Provide the (x, y) coordinate of the cell's center where the given text is located.  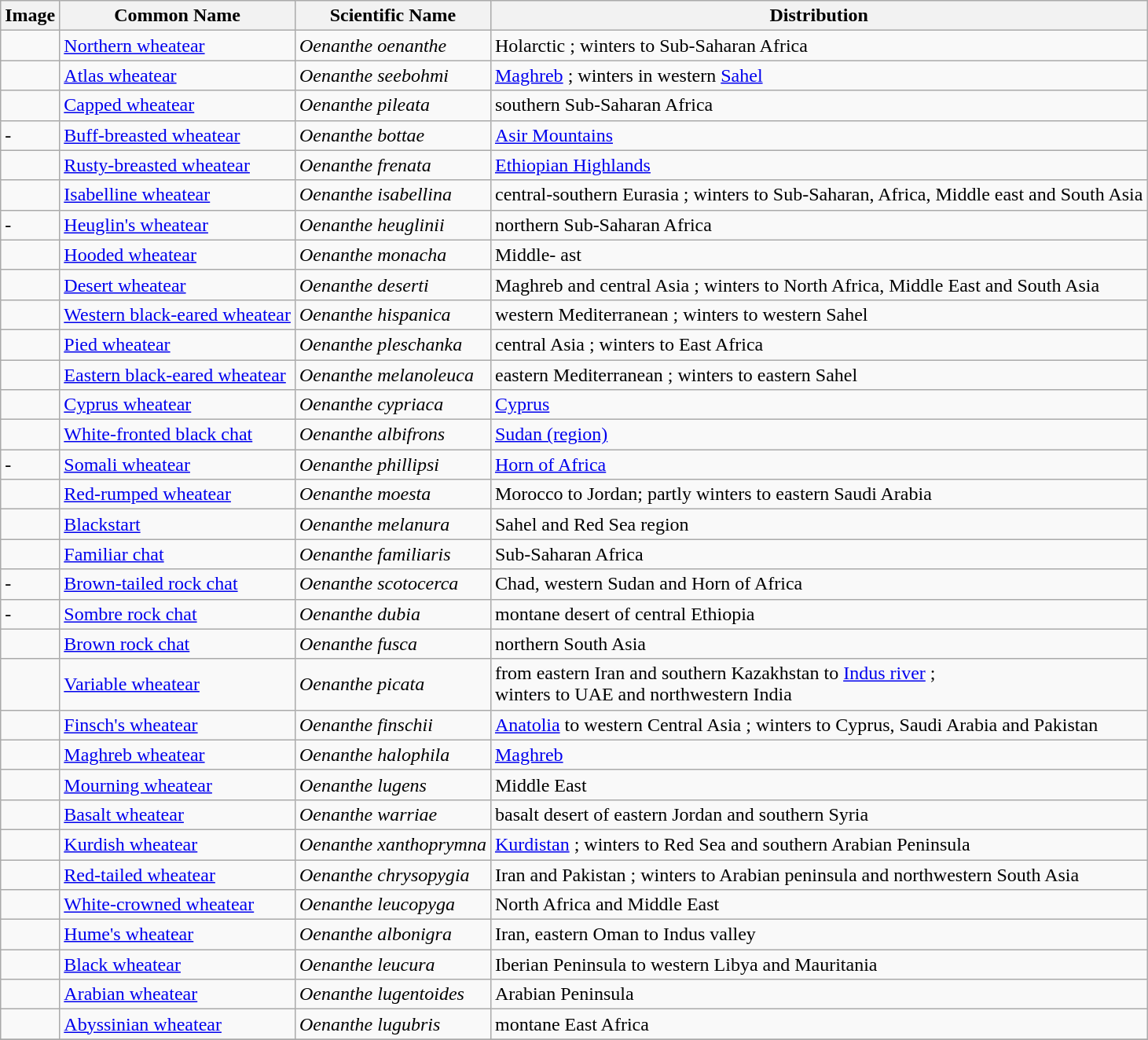
Oenanthe seebohmi (393, 75)
Kurdistan ; winters to Red Sea and southern Arabian Peninsula (819, 844)
Scientific Name (393, 16)
Heuglin's wheatear (178, 225)
Oenanthe hispanica (393, 314)
Buff-breasted wheatear (178, 135)
Oenanthe scotocerca (393, 584)
Arabian Peninsula (819, 994)
Oenanthe melanoleuca (393, 375)
Red-rumped wheatear (178, 494)
Western black-eared wheatear (178, 314)
Isabelline wheatear (178, 195)
Desert wheatear (178, 285)
Oenanthe bottae (393, 135)
montane desert of central Ethiopia (819, 614)
Oenanthe leucura (393, 965)
Maghreb (819, 755)
Oenanthe chrysopygia (393, 875)
Cyprus (819, 405)
Pied wheatear (178, 344)
Oenanthe lugens (393, 785)
Oenanthe albonigra (393, 935)
Oenanthe oenanthe (393, 46)
Oenanthe familiaris (393, 554)
White-fronted black chat (178, 435)
Eastern black-eared wheatear (178, 375)
western Mediterranean ; winters to western Sahel (819, 314)
Black wheatear (178, 965)
Sahel and Red Sea region (819, 524)
Sudan (region) (819, 435)
Morocco to Jordan; partly winters to eastern Saudi Arabia (819, 494)
Oenanthe halophila (393, 755)
Oenanthe moesta (393, 494)
Oenanthe deserti (393, 285)
Maghreb wheatear (178, 755)
Finsch's wheatear (178, 725)
Oenanthe pileata (393, 105)
Middle- ast (819, 255)
Maghreb and central Asia ; winters to North Africa, Middle East and South Asia (819, 285)
Blackstart (178, 524)
Oenanthe leucopyga (393, 905)
Sombre rock chat (178, 614)
Middle East (819, 785)
northern Sub-Saharan Africa (819, 225)
Oenanthe warriae (393, 814)
Asir Mountains (819, 135)
Maghreb ; winters in western Sahel (819, 75)
Oenanthe lugubris (393, 1024)
Anatolia to western Central Asia ; winters to Cyprus, Saudi Arabia and Pakistan (819, 725)
Red-tailed wheatear (178, 875)
southern Sub-Saharan Africa (819, 105)
Iran and Pakistan ; winters to Arabian peninsula and northwestern South Asia (819, 875)
Variable wheatear (178, 684)
Oenanthe albifrons (393, 435)
Oenanthe dubia (393, 614)
from eastern Iran and southern Kazakhstan to Indus river ;winters to UAE and northwestern India (819, 684)
montane East Africa (819, 1024)
Familiar chat (178, 554)
eastern Mediterranean ; winters to eastern Sahel (819, 375)
Northern wheatear (178, 46)
Horn of Africa (819, 465)
North Africa and Middle East (819, 905)
Oenanthe lugentoides (393, 994)
Basalt wheatear (178, 814)
Distribution (819, 16)
Oenanthe melanura (393, 524)
Oenanthe finschii (393, 725)
Oenanthe phillipsi (393, 465)
Oenanthe heuglinii (393, 225)
Iran, eastern Oman to Indus valley (819, 935)
Abyssinian wheatear (178, 1024)
northern South Asia (819, 644)
Sub-Saharan Africa (819, 554)
Holarctic ; winters to Sub-Saharan Africa (819, 46)
central Asia ; winters to East Africa (819, 344)
Oenanthe xanthoprymna (393, 844)
Rusty-breasted wheatear (178, 165)
Oenanthe isabellina (393, 195)
Iberian Peninsula to western Libya and Mauritania (819, 965)
Mourning wheatear (178, 785)
basalt desert of eastern Jordan and southern Syria (819, 814)
Ethiopian Highlands (819, 165)
Oenanthe picata (393, 684)
Cyprus wheatear (178, 405)
Common Name (178, 16)
Brown rock chat (178, 644)
Hume's wheatear (178, 935)
White-crowned wheatear (178, 905)
Oenanthe pleschanka (393, 344)
Oenanthe fusca (393, 644)
central-southern Eurasia ; winters to Sub-Saharan, Africa, Middle east and South Asia (819, 195)
Hooded wheatear (178, 255)
Atlas wheatear (178, 75)
Oenanthe monacha (393, 255)
Oenanthe cypriaca (393, 405)
Brown-tailed rock chat (178, 584)
Chad, western Sudan and Horn of Africa (819, 584)
Somali wheatear (178, 465)
Capped wheatear (178, 105)
Arabian wheatear (178, 994)
Kurdish wheatear (178, 844)
Oenanthe frenata (393, 165)
Image (30, 16)
